For the text-containing cell, return its midpoint in [X, Y] coordinate format. 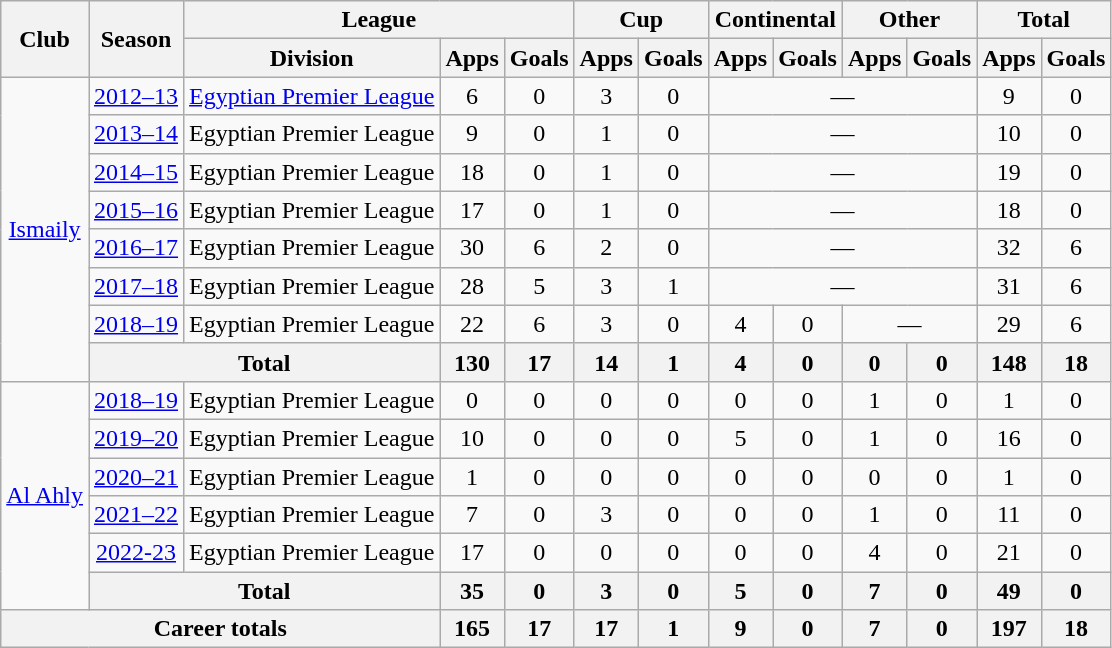
League [379, 20]
14 [606, 362]
21 [1009, 553]
2 [606, 248]
Continental [775, 20]
Season [136, 39]
28 [472, 286]
2017–18 [136, 286]
Cup [641, 20]
2013–14 [136, 134]
49 [1009, 591]
2020–21 [136, 477]
2021–22 [136, 515]
2014–15 [136, 172]
148 [1009, 362]
Other [909, 20]
16 [1009, 438]
31 [1009, 286]
165 [472, 629]
Club [45, 39]
2012–13 [136, 96]
32 [1009, 248]
130 [472, 362]
2016–17 [136, 248]
2015–16 [136, 210]
Ismaily [45, 229]
29 [1009, 324]
30 [472, 248]
Career totals [220, 629]
35 [472, 591]
19 [1009, 172]
22 [472, 324]
2022-23 [136, 553]
197 [1009, 629]
2019–20 [136, 438]
Division [312, 58]
11 [1009, 515]
Al Ahly [45, 495]
